Output the [X, Y] coordinate of the center of the cell containing the given text.  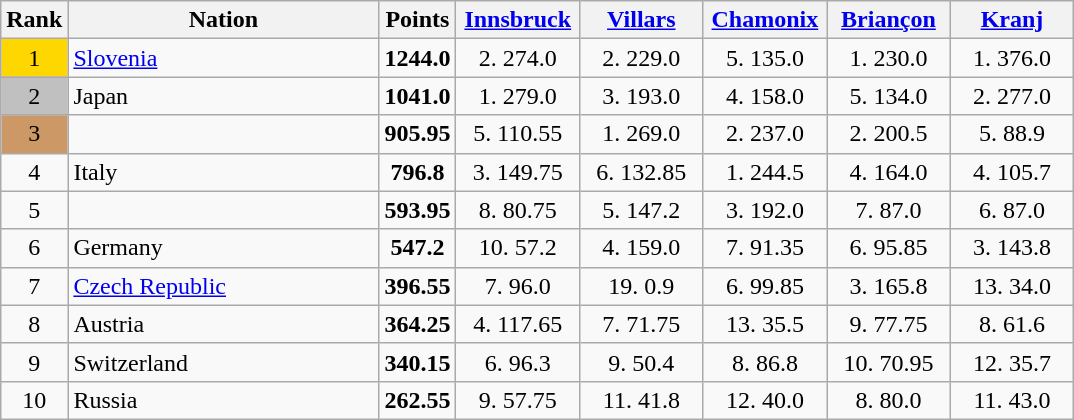
2. 237.0 [765, 134]
7. 96.0 [518, 286]
6. 96.3 [518, 362]
Germany [224, 248]
9. 57.75 [518, 400]
Japan [224, 96]
Innsbruck [518, 20]
6. 132.85 [642, 172]
4. 117.65 [518, 324]
7 [34, 286]
5 [34, 210]
2 [34, 96]
1. 269.0 [642, 134]
7. 91.35 [765, 248]
1 [34, 58]
10 [34, 400]
5. 147.2 [642, 210]
905.95 [418, 134]
1. 279.0 [518, 96]
340.15 [418, 362]
1244.0 [418, 58]
547.2 [418, 248]
Switzerland [224, 362]
364.25 [418, 324]
11. 43.0 [1012, 400]
Nation [224, 20]
593.95 [418, 210]
8. 61.6 [1012, 324]
5. 134.0 [889, 96]
Czech Republic [224, 286]
19. 0.9 [642, 286]
6. 99.85 [765, 286]
2. 229.0 [642, 58]
Villars [642, 20]
6. 95.85 [889, 248]
1. 230.0 [889, 58]
13. 34.0 [1012, 286]
5. 135.0 [765, 58]
7. 71.75 [642, 324]
9. 50.4 [642, 362]
3. 192.0 [765, 210]
8. 80.0 [889, 400]
4. 164.0 [889, 172]
8. 80.75 [518, 210]
7. 87.0 [889, 210]
Rank [34, 20]
10. 57.2 [518, 248]
3. 193.0 [642, 96]
3. 149.75 [518, 172]
5. 110.55 [518, 134]
1. 244.5 [765, 172]
Points [418, 20]
4. 158.0 [765, 96]
Italy [224, 172]
9 [34, 362]
6 [34, 248]
12. 40.0 [765, 400]
4. 159.0 [642, 248]
11. 41.8 [642, 400]
Kranj [1012, 20]
2. 277.0 [1012, 96]
Briançon [889, 20]
1. 376.0 [1012, 58]
Austria [224, 324]
4 [34, 172]
3. 165.8 [889, 286]
262.55 [418, 400]
3. 143.8 [1012, 248]
12. 35.7 [1012, 362]
1041.0 [418, 96]
9. 77.75 [889, 324]
6. 87.0 [1012, 210]
Chamonix [765, 20]
396.55 [418, 286]
3 [34, 134]
Russia [224, 400]
2. 200.5 [889, 134]
4. 105.7 [1012, 172]
2. 274.0 [518, 58]
8. 86.8 [765, 362]
Slovenia [224, 58]
796.8 [418, 172]
5. 88.9 [1012, 134]
13. 35.5 [765, 324]
8 [34, 324]
10. 70.95 [889, 362]
